Provide the [x, y] coordinate of the cell's center where the given text is located.  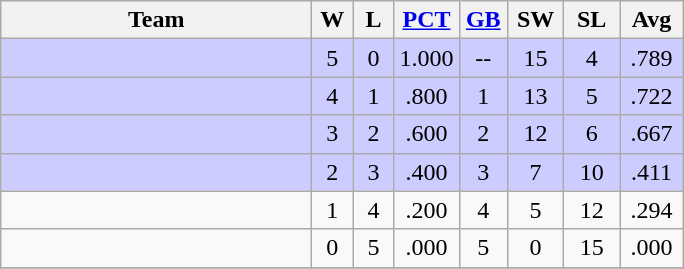
6 [592, 134]
L [374, 20]
SL [592, 20]
.600 [426, 134]
PCT [426, 20]
Avg [652, 20]
.400 [426, 172]
.722 [652, 96]
-- [484, 58]
7 [536, 172]
.200 [426, 210]
10 [592, 172]
.411 [652, 172]
SW [536, 20]
.294 [652, 210]
1.000 [426, 58]
W [332, 20]
GB [484, 20]
.667 [652, 134]
Team [156, 20]
.789 [652, 58]
.800 [426, 96]
13 [536, 96]
